Capture the cell that displays the provided text and extract its [x, y] central coordinate. 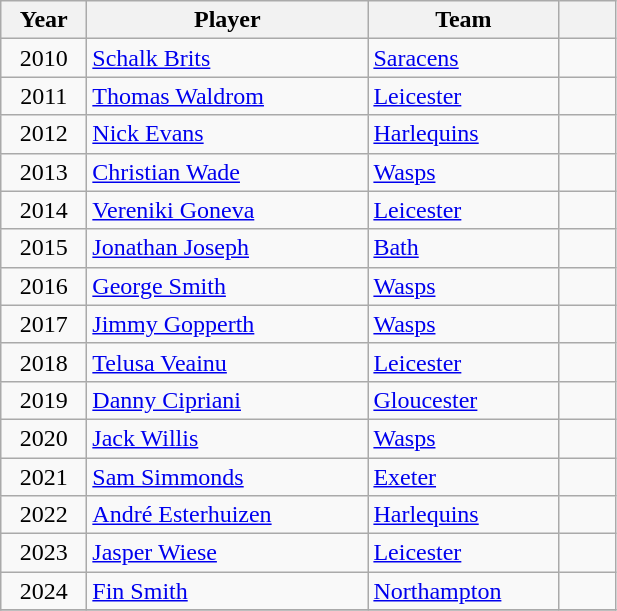
Exeter [464, 477]
2021 [44, 477]
Jimmy Gopperth [228, 324]
Danny Cipriani [228, 400]
2013 [44, 172]
Nick Evans [228, 134]
Saracens [464, 58]
Sam Simmonds [228, 477]
2017 [44, 324]
2011 [44, 96]
2024 [44, 591]
Bath [464, 248]
2019 [44, 400]
André Esterhuizen [228, 515]
Telusa Veainu [228, 362]
2010 [44, 58]
Team [464, 20]
Jonathan Joseph [228, 248]
2022 [44, 515]
Christian Wade [228, 172]
Fin Smith [228, 591]
Vereniki Goneva [228, 210]
Jack Willis [228, 438]
2023 [44, 553]
2020 [44, 438]
Schalk Brits [228, 58]
Thomas Waldrom [228, 96]
2014 [44, 210]
Year [44, 20]
Jasper Wiese [228, 553]
2016 [44, 286]
Gloucester [464, 400]
Player [228, 20]
George Smith [228, 286]
2015 [44, 248]
Northampton [464, 591]
2012 [44, 134]
2018 [44, 362]
